Locate the cell with the specified text and output its [X, Y] center coordinate. 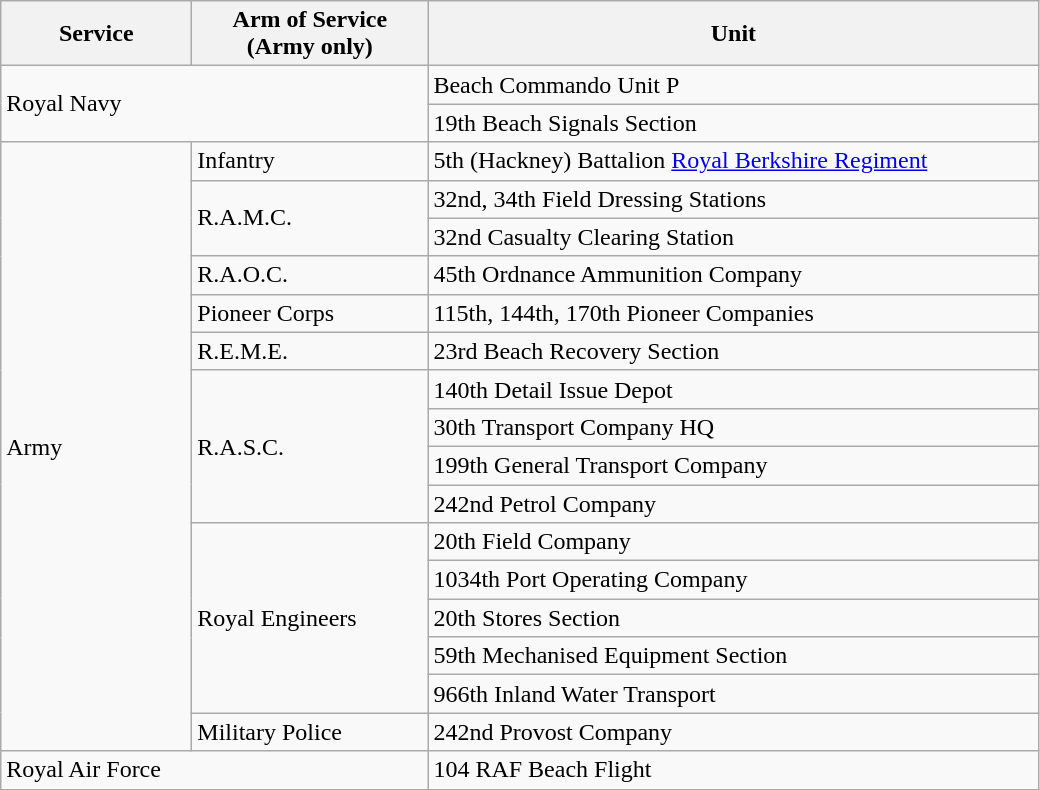
R.A.O.C. [310, 275]
104 RAF Beach Flight [734, 770]
20th Stores Section [734, 618]
Arm of Service(Army only) [310, 34]
R.A.S.C. [310, 446]
Army [96, 446]
199th General Transport Company [734, 465]
115th, 144th, 170th Pioneer Companies [734, 313]
19th Beach Signals Section [734, 123]
20th Field Company [734, 542]
Royal Navy [214, 104]
30th Transport Company HQ [734, 427]
R.A.M.C. [310, 218]
Service [96, 34]
32nd, 34th Field Dressing Stations [734, 199]
5th (Hackney) Battalion Royal Berkshire Regiment [734, 161]
966th Inland Water Transport [734, 694]
Beach Commando Unit P [734, 85]
Pioneer Corps [310, 313]
Military Police [310, 732]
Infantry [310, 161]
140th Detail Issue Depot [734, 389]
59th Mechanised Equipment Section [734, 656]
45th Ordnance Ammunition Company [734, 275]
23rd Beach Recovery Section [734, 351]
Royal Engineers [310, 618]
242nd Petrol Company [734, 503]
R.E.M.E. [310, 351]
Unit [734, 34]
32nd Casualty Clearing Station [734, 237]
Royal Air Force [214, 770]
1034th Port Operating Company [734, 580]
242nd Provost Company [734, 732]
